Extract the (X, Y) coordinate from the center of the cell holding the provided text.  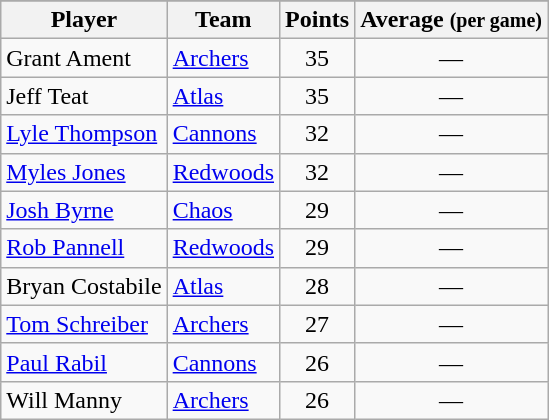
Chaos (223, 210)
Myles Jones (84, 172)
Will Manny (84, 400)
Team (223, 20)
Average (per game) (452, 20)
Tom Schreiber (84, 324)
Grant Ament (84, 58)
Points (318, 20)
Josh Byrne (84, 210)
Paul Rabil (84, 362)
27 (318, 324)
Rob Pannell (84, 248)
Lyle Thompson (84, 134)
Jeff Teat (84, 96)
28 (318, 286)
Player (84, 20)
Bryan Costabile (84, 286)
